Detect which cell encompasses the target text, then output its (X, Y) center coordinate. 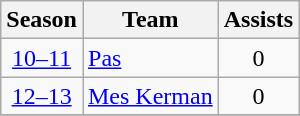
Mes Kerman (150, 96)
Season (42, 20)
10–11 (42, 58)
Assists (258, 20)
12–13 (42, 96)
Pas (150, 58)
Team (150, 20)
